Provide the [x, y] coordinate of the cell's center where the given text is located.  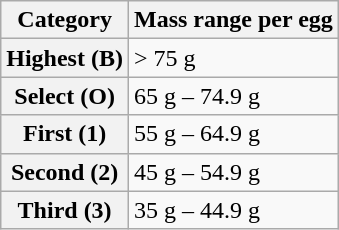
Select (О) [65, 96]
Second (2) [65, 172]
> 75 g [233, 58]
First (1) [65, 134]
65 g – 74.9 g [233, 96]
Highest (В) [65, 58]
55 g – 64.9 g [233, 134]
Third (3) [65, 210]
Category [65, 20]
45 g – 54.9 g [233, 172]
35 g – 44.9 g [233, 210]
Mass range per egg [233, 20]
